Extract the (X, Y) coordinate from the center of the cell holding the provided text.  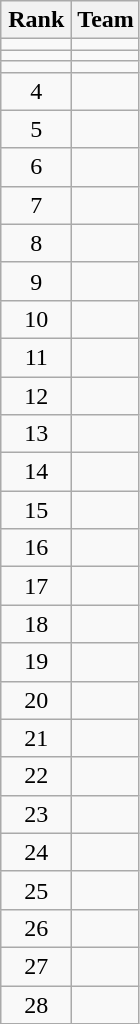
27 (36, 966)
23 (36, 814)
9 (36, 281)
24 (36, 852)
10 (36, 319)
Rank (36, 20)
5 (36, 129)
Team (106, 20)
14 (36, 472)
15 (36, 510)
18 (36, 624)
19 (36, 662)
7 (36, 205)
20 (36, 700)
17 (36, 586)
13 (36, 434)
28 (36, 1005)
25 (36, 890)
11 (36, 357)
12 (36, 395)
22 (36, 776)
8 (36, 243)
4 (36, 91)
26 (36, 928)
6 (36, 167)
21 (36, 738)
16 (36, 548)
